Return (x, y) of the center of cell containing provided text 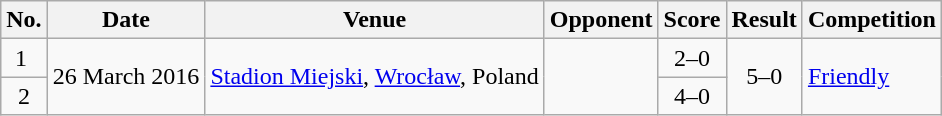
No. (24, 20)
5–0 (764, 77)
1 (24, 58)
26 March 2016 (126, 77)
Competition (872, 20)
2–0 (692, 58)
Opponent (601, 20)
4–0 (692, 96)
Score (692, 20)
Result (764, 20)
2 (24, 96)
Venue (374, 20)
Stadion Miejski, Wrocław, Poland (374, 77)
Friendly (872, 77)
Date (126, 20)
